Extract the (x, y) coordinate from the center of the cell holding the provided text.  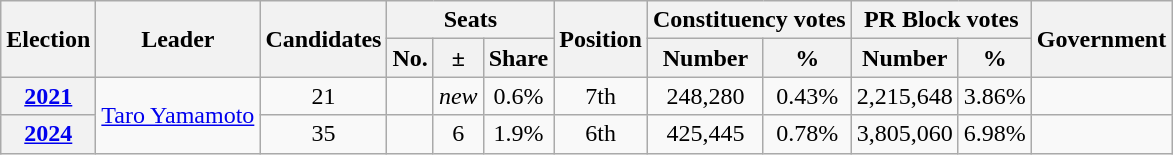
35 (324, 134)
Leader (178, 39)
± (458, 58)
6th (601, 134)
0.78% (807, 134)
6.98% (994, 134)
PR Block votes (941, 20)
3.86% (994, 96)
0.43% (807, 96)
2024 (48, 134)
7th (601, 96)
No. (410, 58)
Taro Yamamoto (178, 115)
3,805,060 (904, 134)
2021 (48, 96)
1.9% (518, 134)
2,215,648 (904, 96)
new (458, 96)
Candidates (324, 39)
Constituency votes (749, 20)
0.6% (518, 96)
Seats (470, 20)
Government (1101, 39)
Share (518, 58)
21 (324, 96)
248,280 (705, 96)
6 (458, 134)
Election (48, 39)
Position (601, 39)
425,445 (705, 134)
